Return [x, y] of the center of cell containing provided text 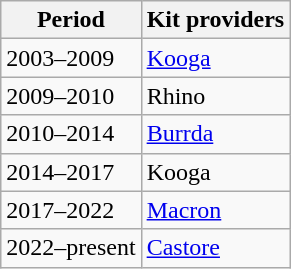
Macron [216, 210]
2003–2009 [71, 58]
Period [71, 20]
Rhino [216, 96]
2022–present [71, 248]
Castore [216, 248]
2014–2017 [71, 172]
2017–2022 [71, 210]
Burrda [216, 134]
Kit providers [216, 20]
2009–2010 [71, 96]
2010–2014 [71, 134]
